Identify which cell holds the provided text, then report its [X, Y] central coordinate. 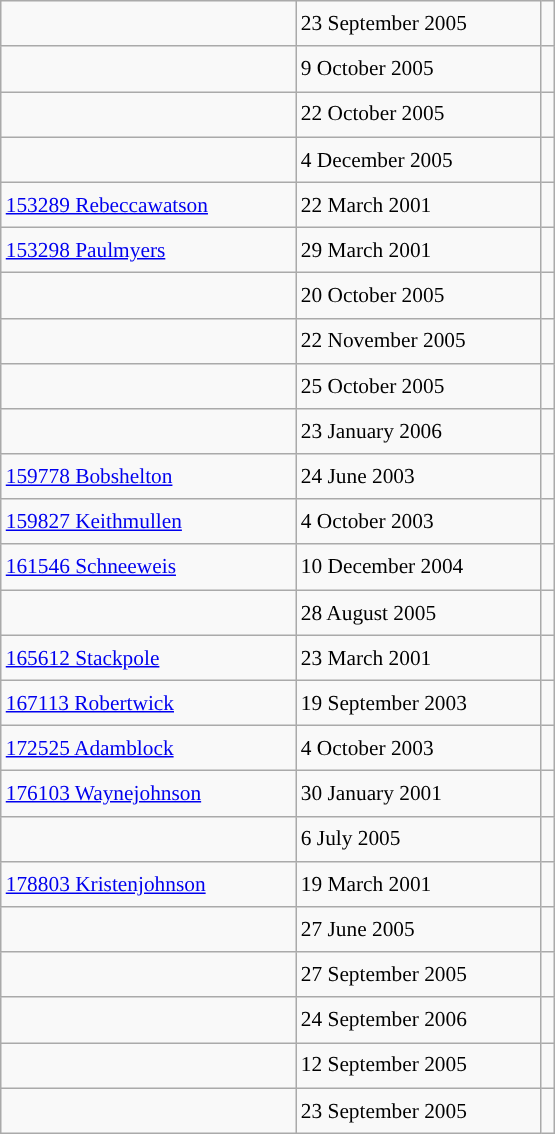
22 March 2001 [418, 204]
12 September 2005 [418, 1066]
20 October 2005 [418, 296]
172525 Adamblock [148, 748]
4 December 2005 [418, 160]
167113 Robertwick [148, 702]
153298 Paulmyers [148, 250]
159778 Bobshelton [148, 476]
30 January 2001 [418, 794]
159827 Keithmullen [148, 522]
19 September 2003 [418, 702]
25 October 2005 [418, 386]
24 June 2003 [418, 476]
19 March 2001 [418, 884]
23 March 2001 [418, 658]
27 September 2005 [418, 974]
22 October 2005 [418, 114]
27 June 2005 [418, 930]
24 September 2006 [418, 1020]
28 August 2005 [418, 612]
165612 Stackpole [148, 658]
23 January 2006 [418, 432]
10 December 2004 [418, 566]
178803 Kristenjohnson [148, 884]
6 July 2005 [418, 838]
29 March 2001 [418, 250]
22 November 2005 [418, 340]
153289 Rebeccawatson [148, 204]
161546 Schneeweis [148, 566]
9 October 2005 [418, 68]
176103 Waynejohnson [148, 794]
